Output the (X, Y) coordinate of the center of the cell containing the given text.  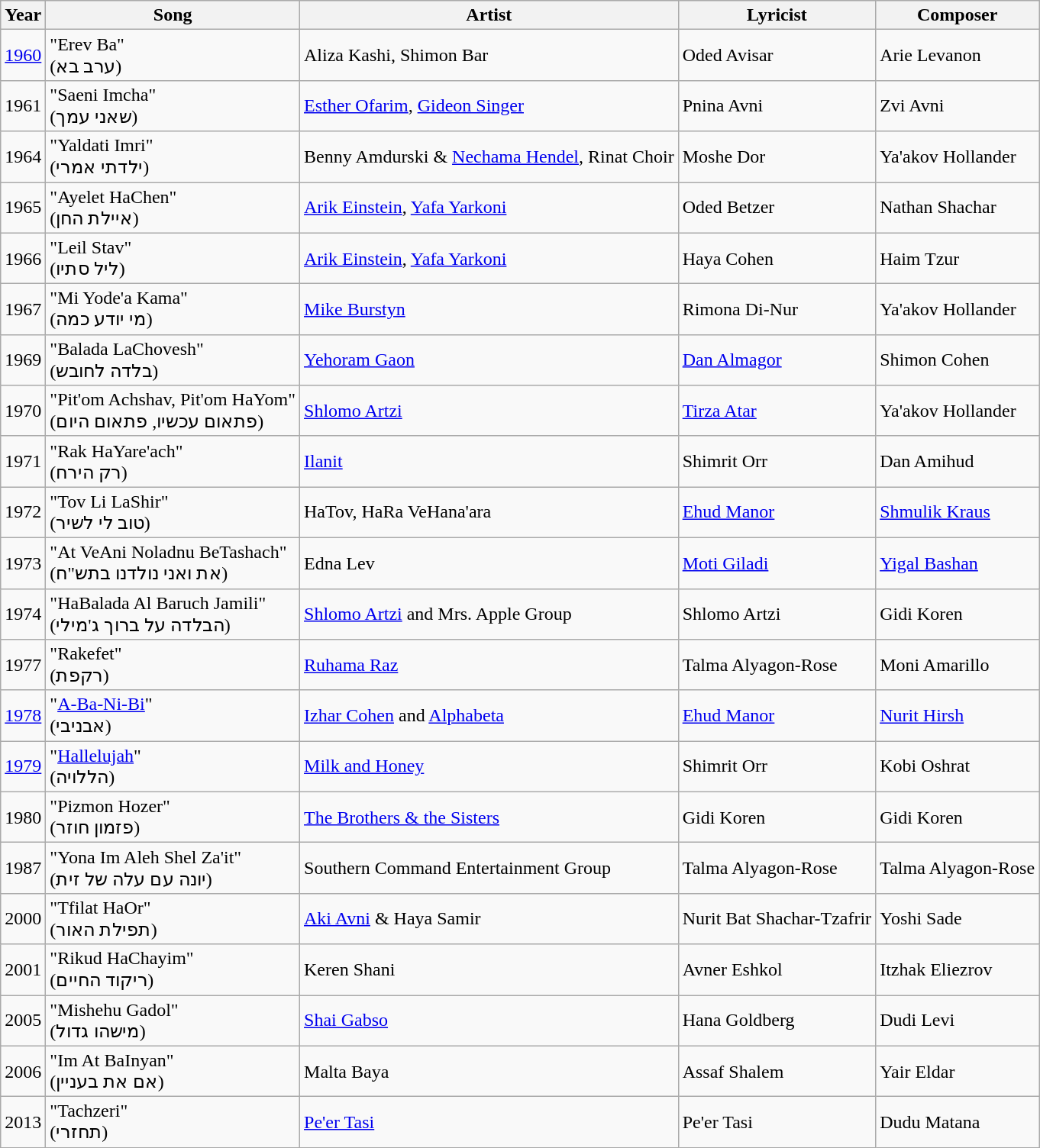
2006 (23, 1072)
Nurit Hirsh (958, 716)
Dudu Matana (958, 1122)
Shmulik Kraus (958, 513)
1961 (23, 105)
Arie Levanon (958, 55)
1966 (23, 258)
"Rak HaYare'ach" (רק הירח) (173, 461)
1965 (23, 208)
Oded Avisar (777, 55)
"Rakefet" (רקפת) (173, 666)
Assaf Shalem (777, 1072)
1971 (23, 461)
Edna Lev (489, 563)
Ilanit (489, 461)
1987 (23, 869)
"HaBalada Al Baruch Jamili" (הבלדה על ברוך ג'מילי) (173, 614)
Haya Cohen (777, 258)
"Pit'om Achshav, Pit'om HaYom" (פתאום עכשיו, פתאום היום) (173, 411)
1973 (23, 563)
"Ayelet HaChen" (איילת החן) (173, 208)
Izhar Cohen and Alphabeta (489, 716)
Yehoram Gaon (489, 360)
Southern Command Entertainment Group (489, 869)
"Mishehu Gadol" (מישהו גדול) (173, 1021)
Moti Giladi (777, 563)
Esther Ofarim, Gideon Singer (489, 105)
Itzhak Eliezrov (958, 969)
1979 (23, 766)
Pnina Avni (777, 105)
1970 (23, 411)
Malta Baya (489, 1072)
1980 (23, 817)
"Rikud HaChayim" (ריקוד החיים) (173, 969)
Song (173, 15)
1978 (23, 716)
Nathan Shachar (958, 208)
2005 (23, 1021)
"Im At BaInyan" (אם את בעניין) (173, 1072)
Hana Goldberg (777, 1021)
"Leil Stav" (ליל סתיו) (173, 258)
Kobi Oshrat (958, 766)
"Tfilat HaOr" (תפילת האור) (173, 919)
Aliza Kashi, Shimon Bar (489, 55)
Composer (958, 15)
"Tachzeri" (תחזרי) (173, 1122)
"Yaldati Imri" (ילדתי אמרי) (173, 157)
Rimona Di-Nur (777, 310)
Year (23, 15)
Dudi Levi (958, 1021)
Ruhama Raz (489, 666)
1964 (23, 157)
"Hallelujah" (הללויה) (173, 766)
Dan Amihud (958, 461)
Yair Eldar (958, 1072)
Moshe Dor (777, 157)
"Mi Yode'a Kama" (מי יודע כמה) (173, 310)
"Pizmon Hozer" (פזמון חוזר) (173, 817)
2013 (23, 1122)
"Tov Li LaShir" (טוב לי לשיר) (173, 513)
Shai Gabso (489, 1021)
1972 (23, 513)
Lyricist (777, 15)
Tirza Atar (777, 411)
"Saeni Imcha" (שאני עמך) (173, 105)
Moni Amarillo (958, 666)
Nurit Bat Shachar-Tzafrir (777, 919)
Avner Eshkol (777, 969)
Shlomo Artzi and Mrs. Apple Group (489, 614)
The Brothers & the Sisters (489, 817)
Oded Betzer (777, 208)
2001 (23, 969)
Benny Amdurski & Nechama Hendel, Rinat Choir (489, 157)
1967 (23, 310)
Aki Avni & Haya Samir (489, 919)
Mike Burstyn (489, 310)
HaTov, HaRa VeHana'ara (489, 513)
"Erev Ba" (ערב בא) (173, 55)
Milk and Honey (489, 766)
"A-Ba-Ni-Bi" (אבניבי) (173, 716)
1969 (23, 360)
1974 (23, 614)
Yigal Bashan (958, 563)
"Balada LaChovesh" (בלדה לחובש) (173, 360)
"Yona Im Aleh Shel Za'it" (יונה עם עלה של זית) (173, 869)
"At VeAni Noladnu BeTashach"(את ואני נולדנו בתש"ח) (173, 563)
2000 (23, 919)
1960 (23, 55)
Artist (489, 15)
Keren Shani (489, 969)
Zvi Avni (958, 105)
Dan Almagor (777, 360)
1977 (23, 666)
Haim Tzur (958, 258)
Shimon Cohen (958, 360)
Yoshi Sade (958, 919)
